Return [x, y] of the center of cell containing provided text 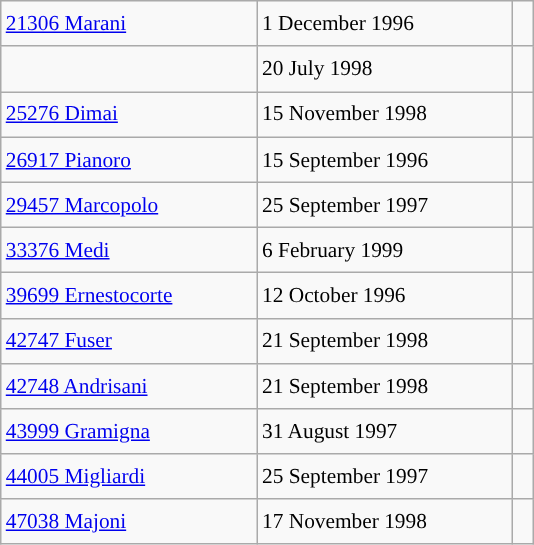
43999 Gramigna [129, 432]
15 September 1996 [384, 160]
20 July 1998 [384, 68]
33376 Medi [129, 250]
42748 Andrisani [129, 386]
39699 Ernestocorte [129, 296]
29457 Marcopolo [129, 204]
1 December 1996 [384, 24]
42747 Fuser [129, 340]
15 November 1998 [384, 114]
47038 Majoni [129, 522]
26917 Pianoro [129, 160]
25276 Dimai [129, 114]
6 February 1999 [384, 250]
17 November 1998 [384, 522]
31 August 1997 [384, 432]
21306 Marani [129, 24]
12 October 1996 [384, 296]
44005 Migliardi [129, 476]
